Extract the [X, Y] coordinate from the center of the cell holding the provided text.  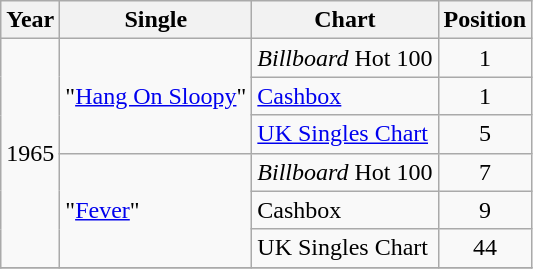
Chart [345, 20]
1965 [30, 153]
5 [485, 134]
"Fever" [156, 210]
Year [30, 20]
Position [485, 20]
9 [485, 210]
44 [485, 248]
"Hang On Sloopy" [156, 96]
7 [485, 172]
Single [156, 20]
